Return (x, y) of the center of cell containing provided text 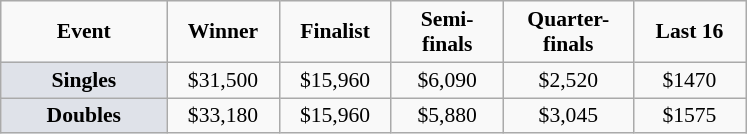
Quarter-finals (568, 32)
$2,520 (568, 80)
Event (84, 32)
$5,880 (447, 116)
Winner (223, 32)
$31,500 (223, 80)
$3,045 (568, 116)
Singles (84, 80)
Finalist (335, 32)
Doubles (84, 116)
Last 16 (689, 32)
$6,090 (447, 80)
$33,180 (223, 116)
$1575 (689, 116)
Semi-finals (447, 32)
$1470 (689, 80)
